Find where the given text appears and provide that cell's center as [x, y] coordinate. 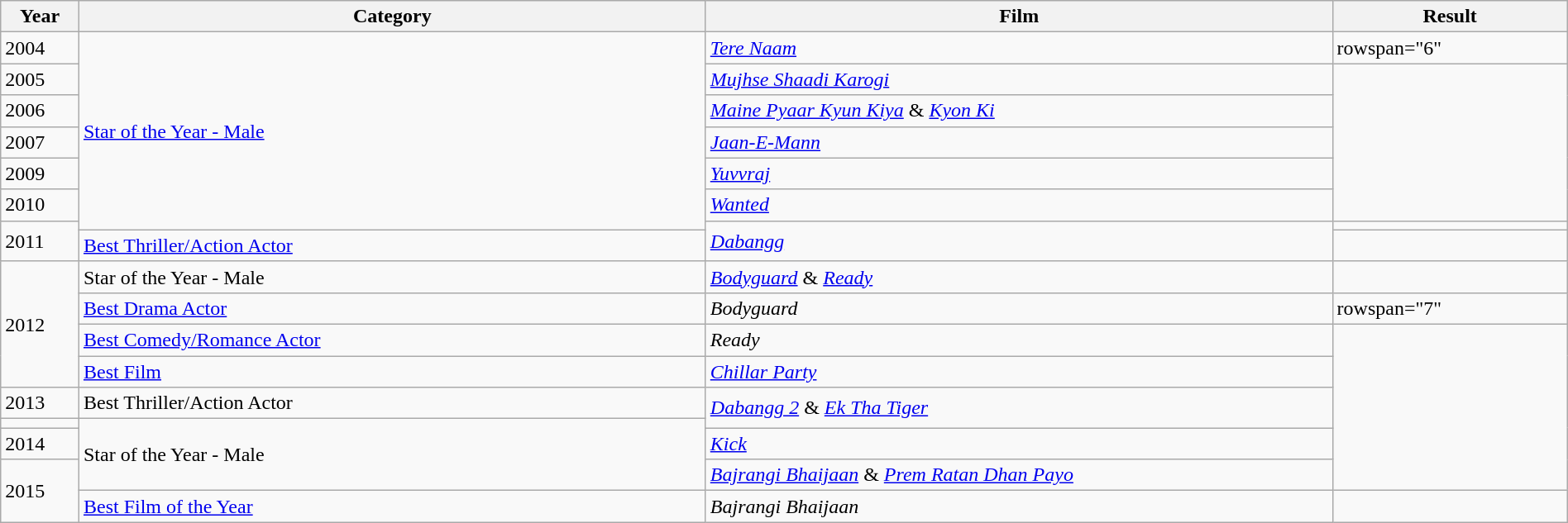
Yuvvraj [1019, 174]
Chillar Party [1019, 371]
Best Comedy/Romance Actor [392, 340]
2015 [40, 491]
Dabangg [1019, 241]
Maine Pyaar Kyun Kiya & Kyon Ki [1019, 111]
Bajrangi Bhaijaan [1019, 506]
Result [1450, 17]
Year [40, 17]
Best Film of the Year [392, 506]
Mujhse Shaadi Karogi [1019, 79]
Best Film [392, 371]
Tere Naam [1019, 48]
Bajrangi Bhaijaan & Prem Ratan Dhan Payo [1019, 475]
rowspan="7" [1450, 308]
2006 [40, 111]
2010 [40, 205]
2011 [40, 241]
2005 [40, 79]
2007 [40, 142]
2012 [40, 324]
Ready [1019, 340]
Film [1019, 17]
Bodyguard & Ready [1019, 277]
2014 [40, 444]
Kick [1019, 444]
2009 [40, 174]
Best Drama Actor [392, 308]
Bodyguard [1019, 308]
Jaan-E-Mann [1019, 142]
2013 [40, 403]
Category [392, 17]
Dabangg 2 & Ek Tha Tiger [1019, 408]
Wanted [1019, 205]
rowspan="6" [1450, 48]
2004 [40, 48]
